Determine the (x, y) coordinate at the center of the cell enclosing the given text.  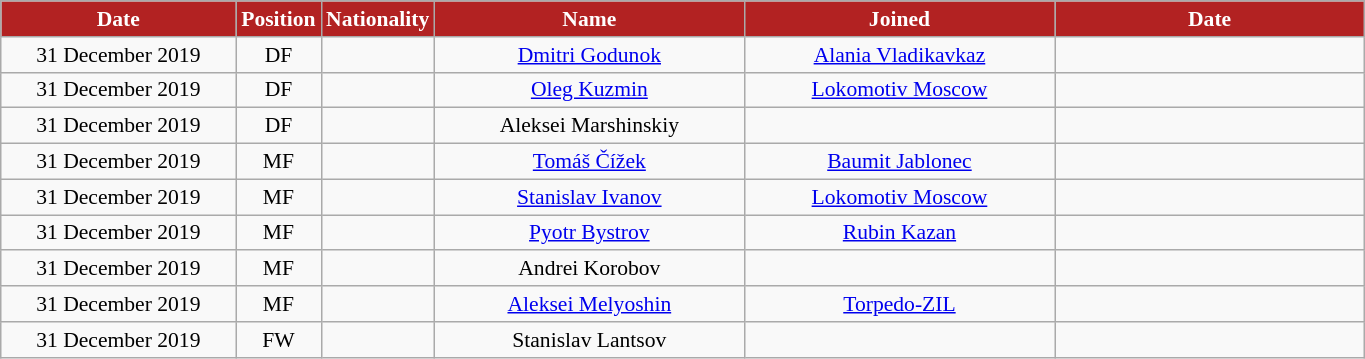
Tomáš Čížek (589, 162)
Baumit Jablonec (899, 162)
Stanislav Lantsov (589, 340)
Rubin Kazan (899, 233)
Aleksei Marshinskiy (589, 126)
Pyotr Bystrov (589, 233)
Aleksei Melyoshin (589, 304)
Dmitri Godunok (589, 55)
Stanislav Ivanov (589, 197)
FW (278, 340)
Oleg Kuzmin (589, 90)
Torpedo-ZIL (899, 304)
Joined (899, 19)
Alania Vladikavkaz (899, 55)
Nationality (378, 19)
Position (278, 19)
Name (589, 19)
Andrei Korobov (589, 269)
